Detect which cell encompasses the target text, then output its (x, y) center coordinate. 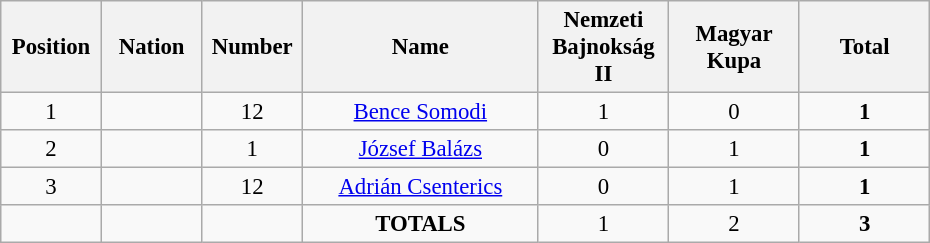
TOTALS (421, 224)
Nemzeti Bajnokság II (604, 47)
Number (252, 47)
Adrián Csenterics (421, 187)
Magyar Kupa (734, 47)
Nation (152, 47)
József Balázs (421, 149)
Bence Somodi (421, 112)
Total (864, 47)
Position (52, 47)
Name (421, 47)
